Return [x, y] of the center of cell containing provided text 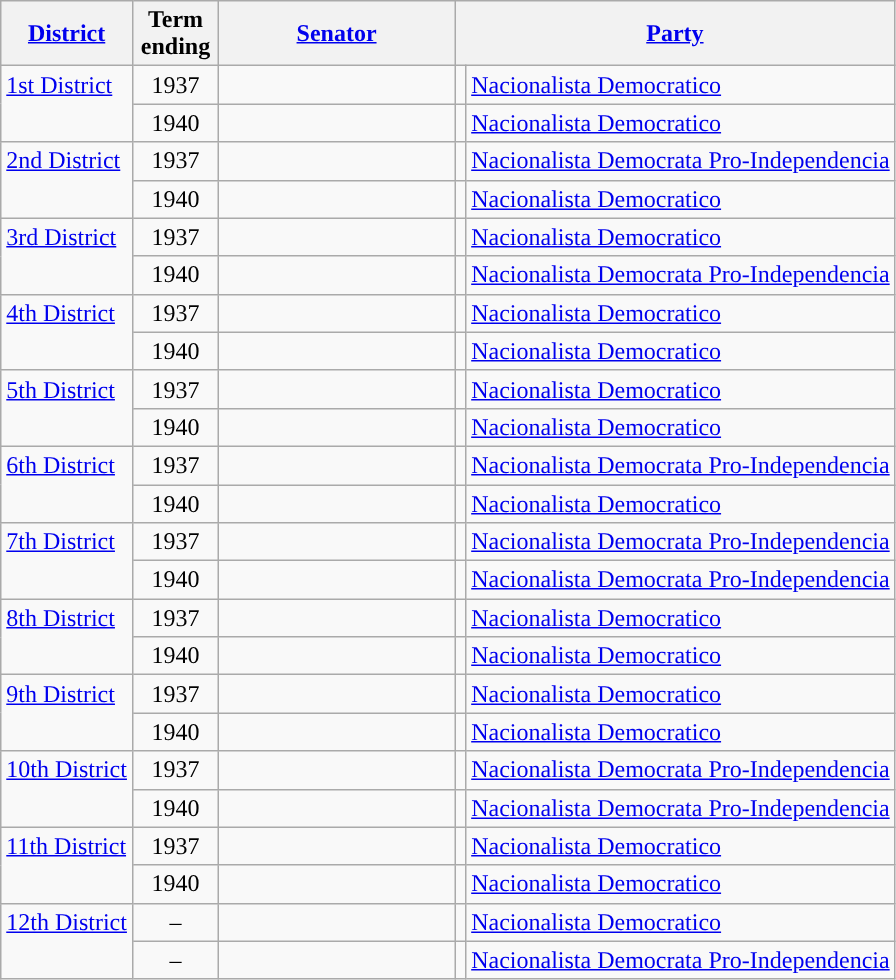
2nd District [67, 180]
1st District [67, 104]
Senator [337, 34]
Party [676, 34]
Term ending [175, 34]
10th District [67, 789]
6th District [67, 484]
3rd District [67, 256]
5th District [67, 408]
12th District [67, 941]
9th District [67, 713]
11th District [67, 865]
4th District [67, 332]
7th District [67, 561]
8th District [67, 637]
District [67, 34]
